Find where the given text appears and provide that cell's center as (x, y) coordinate. 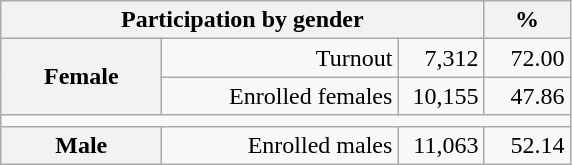
7,312 (441, 58)
11,063 (441, 145)
Participation by gender (242, 20)
47.86 (527, 96)
Enrolled females (280, 96)
Turnout (280, 58)
52.14 (527, 145)
Female (82, 77)
Enrolled males (280, 145)
10,155 (441, 96)
% (527, 20)
72.00 (527, 58)
Male (82, 145)
